Return the [x, y] coordinate for the center point of the cell that contains the specified text.  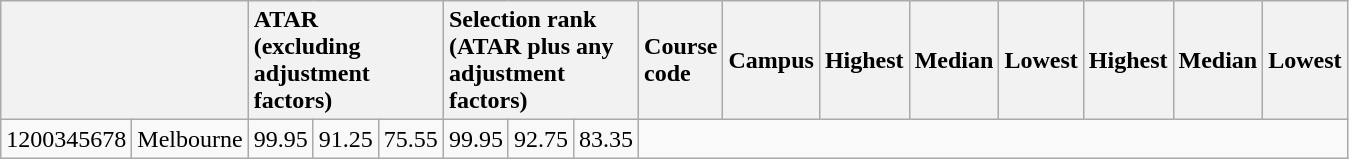
92.75 [540, 139]
ATAR(excluding adjustment factors) [346, 60]
91.25 [346, 139]
Melbourne [190, 139]
83.35 [606, 139]
Campus [771, 60]
Course code [681, 60]
1200345678 [66, 139]
Selection rank(ATAR plus any adjustment factors) [540, 60]
75.55 [410, 139]
